Search for the cell housing the specified text and yield its [X, Y] center coordinate. 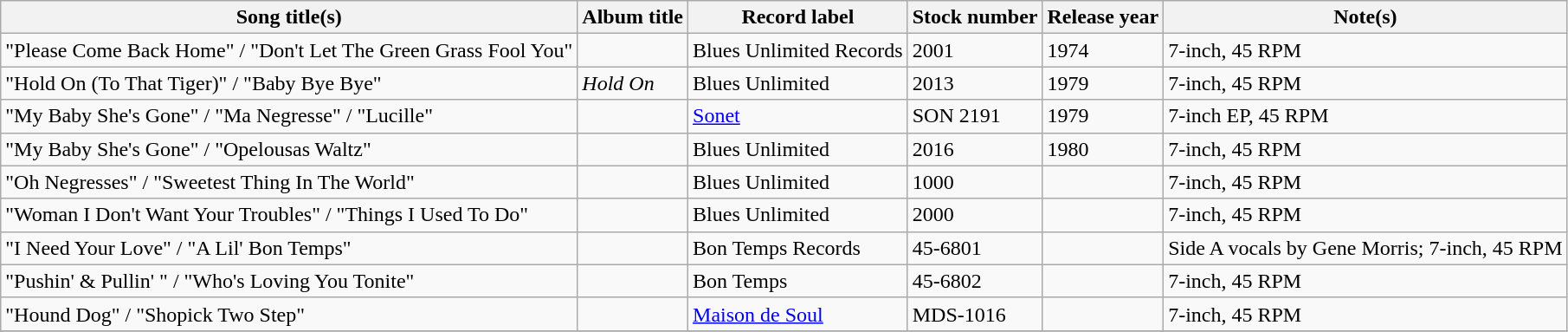
Song title(s) [289, 17]
2016 [975, 149]
2013 [975, 83]
"My Baby She's Gone" / "Ma Negresse" / "Lucille" [289, 116]
"I Need Your Love" / "A Lil' Bon Temps" [289, 248]
Record label [798, 17]
Album title [633, 17]
"Pushin' & Pullin' " / "Who's Loving You Tonite" [289, 281]
"Oh Negresses" / "Sweetest Thing In The World" [289, 182]
7-inch EP, 45 RPM [1365, 116]
1000 [975, 182]
MDS-1016 [975, 314]
45-6801 [975, 248]
Hold On [633, 83]
Bon Temps [798, 281]
"Hold On (To That Tiger)" / "Baby Bye Bye" [289, 83]
Bon Temps Records [798, 248]
Maison de Soul [798, 314]
"Please Come Back Home" / "Don't Let The Green Grass Fool You" [289, 50]
"My Baby She's Gone" / "Opelousas Waltz" [289, 149]
45-6802 [975, 281]
"Woman I Don't Want Your Troubles" / "Things I Used To Do" [289, 215]
1980 [1103, 149]
Stock number [975, 17]
Sonet [798, 116]
Side A vocals by Gene Morris; 7-inch, 45 RPM [1365, 248]
1974 [1103, 50]
"Hound Dog" / "Shopick Two Step" [289, 314]
Release year [1103, 17]
2001 [975, 50]
SON 2191 [975, 116]
Note(s) [1365, 17]
2000 [975, 215]
Blues Unlimited Records [798, 50]
